Find where the given text appears and provide that cell's center as [x, y] coordinate. 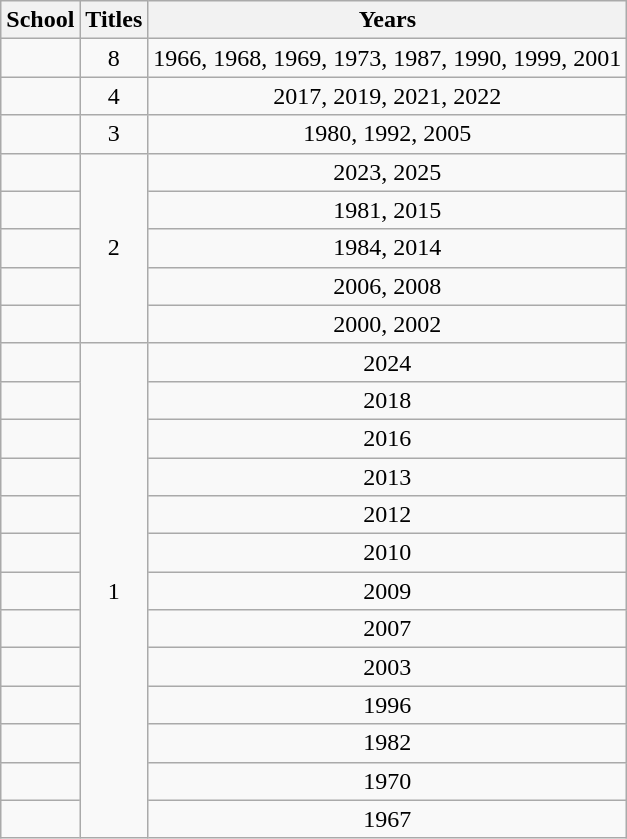
1 [114, 590]
2023, 2025 [388, 172]
2010 [388, 553]
2024 [388, 362]
Titles [114, 20]
1970 [388, 781]
8 [114, 58]
4 [114, 96]
2013 [388, 477]
1967 [388, 819]
2003 [388, 667]
Years [388, 20]
1996 [388, 705]
2009 [388, 591]
1984, 2014 [388, 248]
2017, 2019, 2021, 2022 [388, 96]
2016 [388, 438]
3 [114, 134]
1982 [388, 743]
2018 [388, 400]
1981, 2015 [388, 210]
2012 [388, 515]
2006, 2008 [388, 286]
1980, 1992, 2005 [388, 134]
2 [114, 248]
2007 [388, 629]
2000, 2002 [388, 324]
School [40, 20]
1966, 1968, 1969, 1973, 1987, 1990, 1999, 2001 [388, 58]
